Search for the cell housing the specified text and yield its [X, Y] center coordinate. 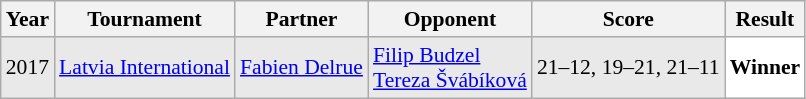
Partner [302, 19]
Latvia International [144, 68]
Opponent [450, 19]
21–12, 19–21, 21–11 [628, 68]
Result [766, 19]
Fabien Delrue [302, 68]
Filip Budzel Tereza Švábíková [450, 68]
Year [28, 19]
Winner [766, 68]
Tournament [144, 19]
2017 [28, 68]
Score [628, 19]
